Search for the cell housing the specified text and yield its [X, Y] center coordinate. 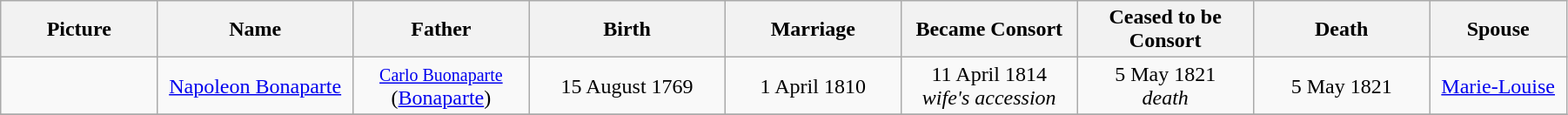
15 August 1769 [627, 85]
Carlo Buonaparte (Bonaparte) [441, 85]
Napoleon Bonaparte [256, 85]
Father [441, 30]
5 May 1821 [1341, 85]
11 April 1814wife's accession [989, 85]
Became Consort [989, 30]
1 April 1810 [813, 85]
Death [1341, 30]
Birth [627, 30]
Marie-Louise [1498, 85]
Marriage [813, 30]
Name [256, 30]
Ceased to be Consort [1165, 30]
5 May 1821death [1165, 85]
Picture [79, 30]
Spouse [1498, 30]
